Pinpoint the cell where the given text exists, returning its (X, Y) midpoint coordinate. 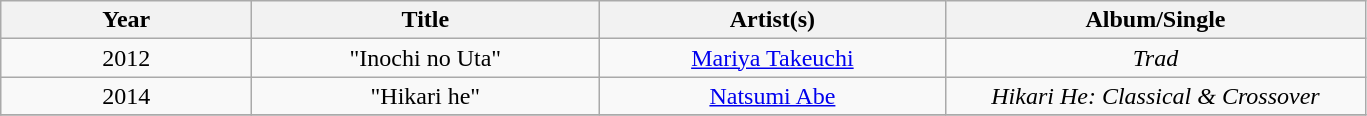
Artist(s) (772, 20)
Title (426, 20)
Mariya Takeuchi (772, 58)
Hikari He: Classical & Crossover (1156, 96)
Year (126, 20)
Natsumi Abe (772, 96)
"Hikari he" (426, 96)
Trad (1156, 58)
"Inochi no Uta" (426, 58)
Album/Single (1156, 20)
2012 (126, 58)
2014 (126, 96)
